From the cell containing the given text, extract its center point as (X, Y) coordinate. 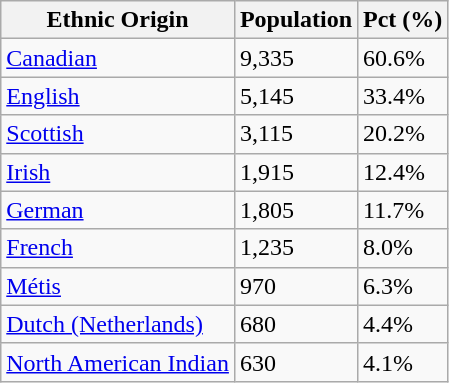
Irish (118, 172)
German (118, 210)
1,235 (296, 248)
4.1% (403, 362)
Ethnic Origin (118, 20)
3,115 (296, 134)
630 (296, 362)
8.0% (403, 248)
680 (296, 324)
6.3% (403, 286)
1,915 (296, 172)
60.6% (403, 58)
English (118, 96)
4.4% (403, 324)
1,805 (296, 210)
Canadian (118, 58)
Pct (%) (403, 20)
North American Indian (118, 362)
9,335 (296, 58)
Population (296, 20)
Dutch (Netherlands) (118, 324)
French (118, 248)
33.4% (403, 96)
20.2% (403, 134)
5,145 (296, 96)
11.7% (403, 210)
Scottish (118, 134)
Métis (118, 286)
970 (296, 286)
12.4% (403, 172)
